Locate the cell with the specified text and output its (x, y) center coordinate. 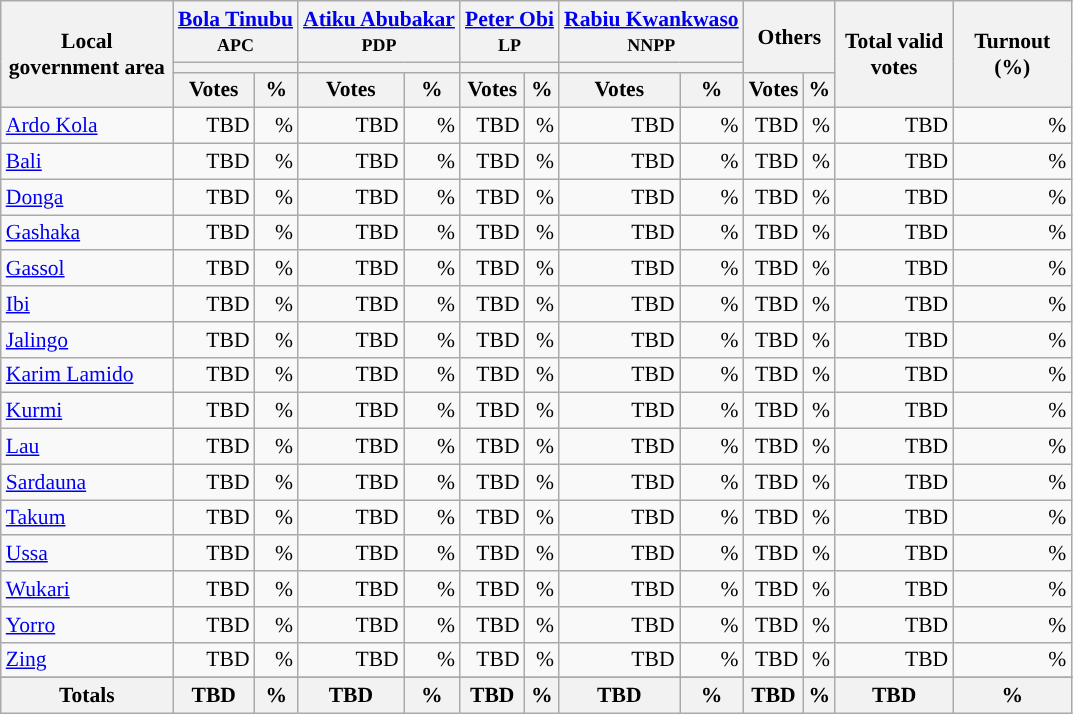
Wukari (87, 589)
Takum (87, 518)
Yorro (87, 625)
Karim Lamido (87, 375)
Bola TinubuAPC (236, 32)
Others (790, 36)
Rabiu KwankwasoNNPP (652, 32)
Jalingo (87, 340)
Donga (87, 197)
Sardauna (87, 482)
Gashaka (87, 233)
Local government area (87, 54)
Ardo Kola (87, 126)
Totals (87, 696)
Bali (87, 162)
Peter ObiLP (510, 32)
Ibi (87, 304)
Kurmi (87, 411)
Lau (87, 447)
Zing (87, 660)
Ussa (87, 554)
Turnout (%) (1012, 54)
Gassol (87, 269)
Atiku AbubakarPDP (379, 32)
Total valid votes (894, 54)
